Identify which cell holds the provided text, then report its [x, y] central coordinate. 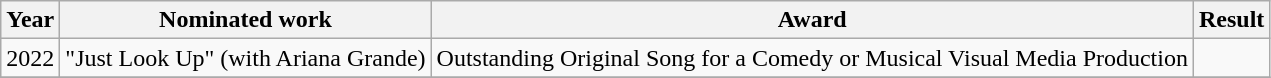
Year [30, 20]
Award [812, 20]
Result [1231, 20]
Outstanding Original Song for a Comedy or Musical Visual Media Production [812, 58]
2022 [30, 58]
"Just Look Up" (with Ariana Grande) [246, 58]
Nominated work [246, 20]
